Pinpoint the cell where the given text exists, returning its [x, y] midpoint coordinate. 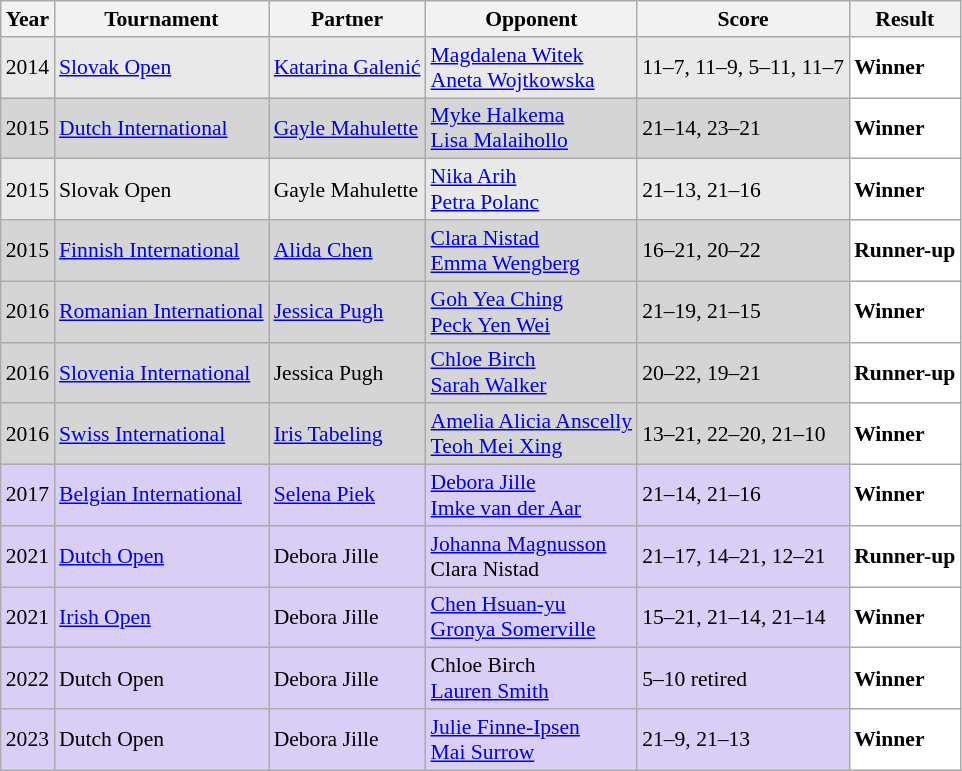
11–7, 11–9, 5–11, 11–7 [743, 68]
Opponent [532, 19]
2017 [28, 496]
Finnish International [162, 250]
21–17, 14–21, 12–21 [743, 556]
Result [904, 19]
Julie Finne-Ipsen Mai Surrow [532, 740]
Slovenia International [162, 372]
21–9, 21–13 [743, 740]
Score [743, 19]
2014 [28, 68]
Amelia Alicia Anscelly Teoh Mei Xing [532, 434]
Iris Tabeling [348, 434]
Romanian International [162, 312]
Selena Piek [348, 496]
Debora Jille Imke van der Aar [532, 496]
Tournament [162, 19]
2023 [28, 740]
13–21, 22–20, 21–10 [743, 434]
Year [28, 19]
16–21, 20–22 [743, 250]
2022 [28, 678]
Nika Arih Petra Polanc [532, 190]
Myke Halkema Lisa Malaihollo [532, 128]
Goh Yea Ching Peck Yen Wei [532, 312]
21–13, 21–16 [743, 190]
Alida Chen [348, 250]
Chloe Birch Lauren Smith [532, 678]
15–21, 21–14, 21–14 [743, 618]
Belgian International [162, 496]
Katarina Galenić [348, 68]
Magdalena Witek Aneta Wojtkowska [532, 68]
Dutch International [162, 128]
Irish Open [162, 618]
Chen Hsuan-yu Gronya Somerville [532, 618]
Johanna Magnusson Clara Nistad [532, 556]
Swiss International [162, 434]
20–22, 19–21 [743, 372]
Clara Nistad Emma Wengberg [532, 250]
Partner [348, 19]
21–19, 21–15 [743, 312]
Chloe Birch Sarah Walker [532, 372]
21–14, 21–16 [743, 496]
5–10 retired [743, 678]
21–14, 23–21 [743, 128]
